Find where the given text appears and provide that cell's center as [X, Y] coordinate. 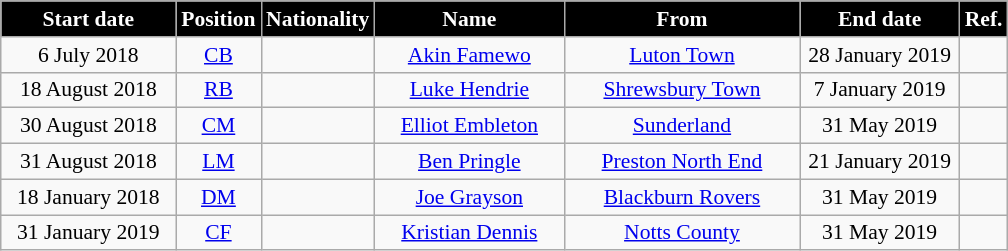
LM [218, 162]
28 January 2019 [880, 55]
Preston North End [682, 162]
From [682, 19]
Nationality [318, 19]
Name [469, 19]
Joe Grayson [469, 197]
Start date [88, 19]
Elliot Embleton [469, 126]
18 January 2018 [88, 197]
End date [880, 19]
Luton Town [682, 55]
Position [218, 19]
RB [218, 90]
7 January 2019 [880, 90]
CF [218, 233]
Luke Hendrie [469, 90]
Ref. [984, 19]
CM [218, 126]
Notts County [682, 233]
30 August 2018 [88, 126]
Kristian Dennis [469, 233]
Akin Famewo [469, 55]
Shrewsbury Town [682, 90]
31 January 2019 [88, 233]
Sunderland [682, 126]
31 August 2018 [88, 162]
21 January 2019 [880, 162]
Blackburn Rovers [682, 197]
18 August 2018 [88, 90]
CB [218, 55]
6 July 2018 [88, 55]
DM [218, 197]
Ben Pringle [469, 162]
